Determine the [X, Y] coordinate at the center of the cell enclosing the given text.  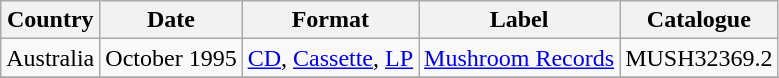
Date [171, 20]
Label [520, 20]
MUSH32369.2 [699, 58]
Catalogue [699, 20]
Mushroom Records [520, 58]
October 1995 [171, 58]
CD, Cassette, LP [330, 58]
Format [330, 20]
Australia [50, 58]
Country [50, 20]
